Extract the (X, Y) coordinate from the center of the cell holding the provided text.  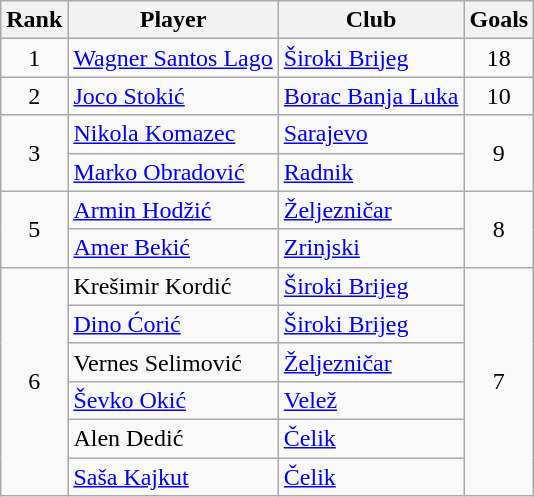
Alen Dedić (173, 438)
Radnik (371, 172)
Club (371, 20)
Sarajevo (371, 134)
6 (34, 381)
Armin Hodžić (173, 210)
7 (499, 381)
Player (173, 20)
Goals (499, 20)
Ševko Okić (173, 400)
8 (499, 229)
9 (499, 153)
Saša Kajkut (173, 477)
3 (34, 153)
Marko Obradović (173, 172)
Joco Stokić (173, 96)
Dino Ćorić (173, 324)
18 (499, 58)
Borac Banja Luka (371, 96)
10 (499, 96)
Wagner Santos Lago (173, 58)
Amer Bekić (173, 248)
5 (34, 229)
Krešimir Kordić (173, 286)
Nikola Komazec (173, 134)
Rank (34, 20)
2 (34, 96)
Velež (371, 400)
Zrinjski (371, 248)
1 (34, 58)
Vernes Selimović (173, 362)
